Scan for the cell matching the given text and deliver its [X, Y] coordinate at center. 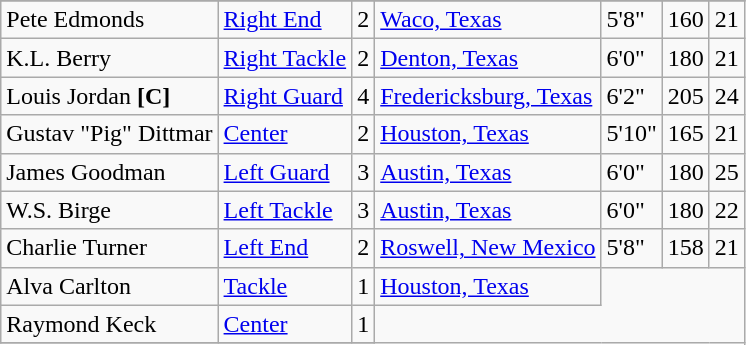
Raymond Keck [110, 324]
James Goodman [110, 172]
Right End [285, 20]
165 [686, 134]
W.S. Birge [110, 210]
Tackle [285, 286]
160 [686, 20]
6'2" [632, 96]
5'10" [632, 134]
Left Guard [285, 172]
205 [686, 96]
Charlie Turner [110, 248]
Gustav "Pig" Dittmar [110, 134]
25 [726, 172]
K.L. Berry [110, 58]
Waco, Texas [488, 20]
22 [726, 210]
Right Guard [285, 96]
Pete Edmonds [110, 20]
Left Tackle [285, 210]
Right Tackle [285, 58]
24 [726, 96]
Denton, Texas [488, 58]
Louis Jordan [C] [110, 96]
Alva Carlton [110, 286]
Left End [285, 248]
Fredericksburg, Texas [488, 96]
4 [364, 96]
158 [686, 248]
Roswell, New Mexico [488, 248]
